Determine the (X, Y) coordinate at the center of the cell enclosing the given text.  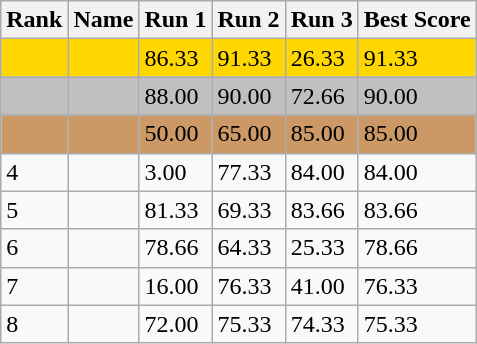
26.33 (322, 58)
16.00 (176, 286)
74.33 (322, 324)
6 (34, 248)
72.00 (176, 324)
7 (34, 286)
Run 3 (322, 20)
86.33 (176, 58)
Rank (34, 20)
4 (34, 172)
3.00 (176, 172)
81.33 (176, 210)
8 (34, 324)
Run 2 (248, 20)
Run 1 (176, 20)
64.33 (248, 248)
50.00 (176, 134)
Best Score (417, 20)
25.33 (322, 248)
5 (34, 210)
88.00 (176, 96)
41.00 (322, 286)
69.33 (248, 210)
Name (104, 20)
65.00 (248, 134)
77.33 (248, 172)
72.66 (322, 96)
